Extract the (X, Y) coordinate from the center of the cell holding the provided text.  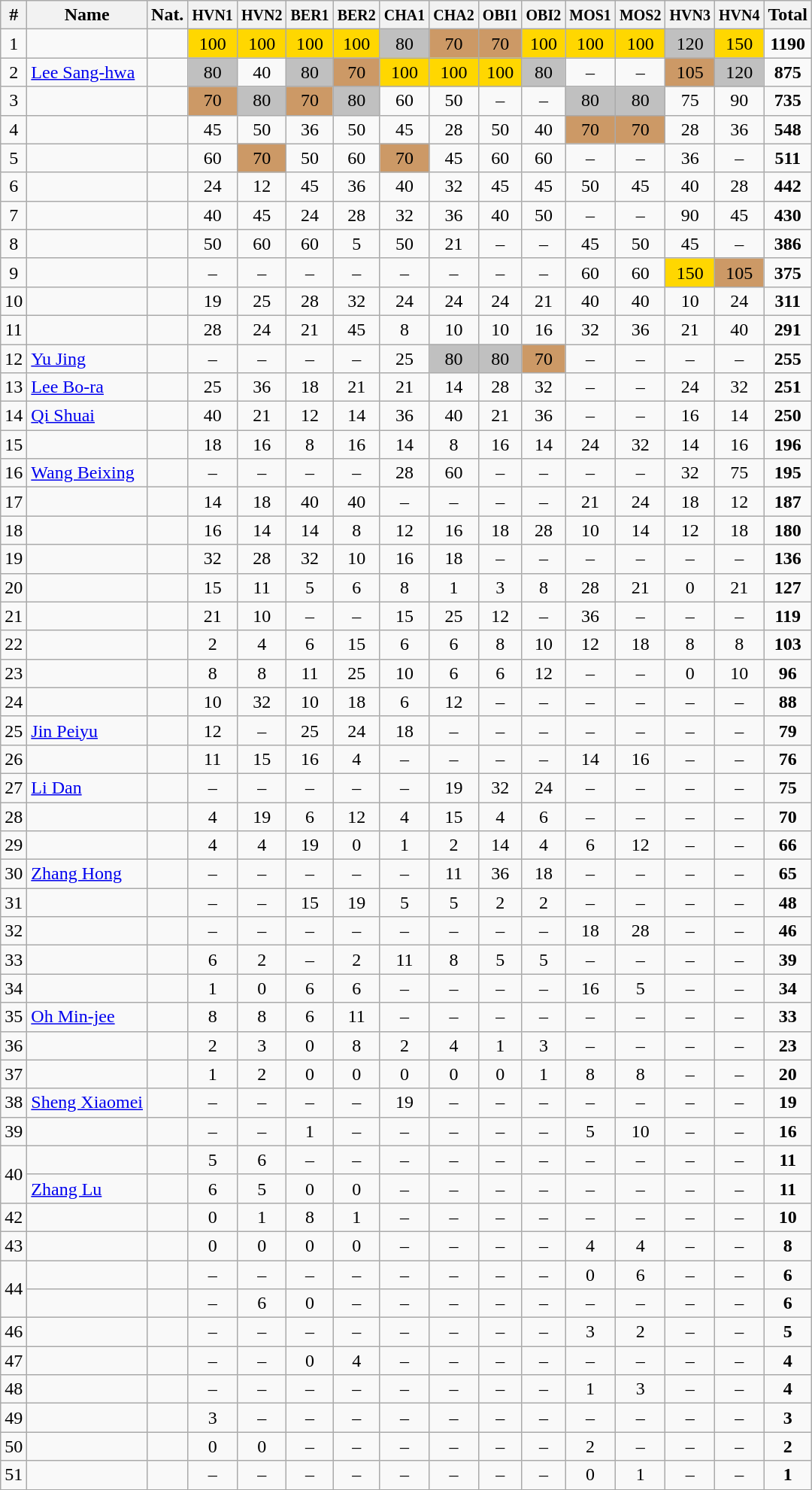
66 (788, 845)
7 (14, 215)
251 (788, 387)
51 (14, 1475)
22 (14, 645)
65 (788, 874)
29 (14, 845)
79 (788, 730)
42 (14, 1217)
195 (788, 473)
76 (788, 759)
Yu Jing (87, 359)
88 (788, 702)
HVN2 (262, 15)
103 (788, 645)
Jin Peiyu (87, 730)
17 (14, 502)
47 (14, 1361)
Wang Beixing (87, 473)
735 (788, 101)
255 (788, 359)
CHA2 (454, 15)
375 (788, 272)
Nat. (168, 15)
187 (788, 502)
Total (788, 15)
386 (788, 244)
180 (788, 530)
30 (14, 874)
119 (788, 616)
311 (788, 301)
26 (14, 759)
442 (788, 187)
511 (788, 158)
OBI1 (500, 15)
Qi Shuai (87, 416)
548 (788, 129)
43 (14, 1246)
Sheng Xiaomei (87, 1103)
MOS1 (591, 15)
CHA1 (404, 15)
27 (14, 787)
HVN1 (213, 15)
430 (788, 215)
# (14, 15)
13 (14, 387)
875 (788, 72)
38 (14, 1103)
OBI2 (544, 15)
49 (14, 1418)
37 (14, 1074)
Lee Sang-hwa (87, 72)
Zhang Hong (87, 874)
BER1 (310, 15)
HVN4 (739, 15)
Oh Min-jee (87, 1017)
MOS2 (641, 15)
BER2 (356, 15)
Name (87, 15)
HVN3 (690, 15)
291 (788, 329)
136 (788, 559)
Lee Bo-ra (87, 387)
Li Dan (87, 787)
196 (788, 445)
127 (788, 587)
35 (14, 1017)
Zhang Lu (87, 1188)
250 (788, 416)
96 (788, 673)
9 (14, 272)
1190 (788, 44)
44 (14, 1289)
31 (14, 903)
